For the text-containing cell, return its midpoint in (x, y) coordinate format. 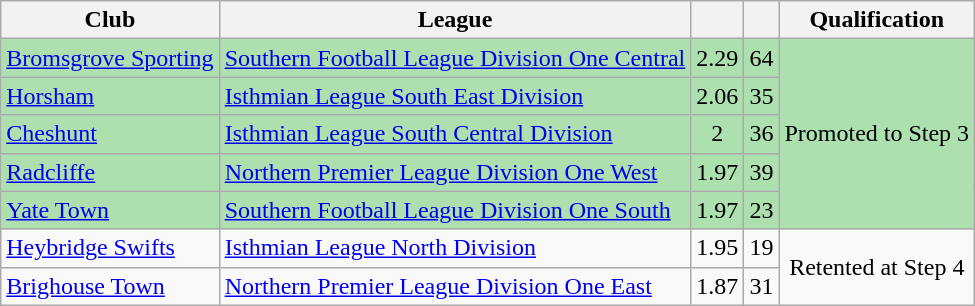
Qualification (877, 20)
League (455, 20)
64 (762, 58)
19 (762, 248)
23 (762, 210)
1.87 (718, 286)
Southern Football League Division One Central (455, 58)
35 (762, 96)
Retented at Step 4 (877, 267)
1.95 (718, 248)
Cheshunt (110, 134)
36 (762, 134)
Yate Town (110, 210)
Northern Premier League Division One East (455, 286)
2.29 (718, 58)
Promoted to Step 3 (877, 134)
Brighouse Town (110, 286)
Isthmian League South East Division (455, 96)
Northern Premier League Division One West (455, 172)
39 (762, 172)
Isthmian League South Central Division (455, 134)
Isthmian League North Division (455, 248)
Radcliffe (110, 172)
2 (718, 134)
Southern Football League Division One South (455, 210)
Horsham (110, 96)
Club (110, 20)
31 (762, 286)
Heybridge Swifts (110, 248)
2.06 (718, 96)
Bromsgrove Sporting (110, 58)
